Determine the [x, y] coordinate at the center of the cell enclosing the given text.  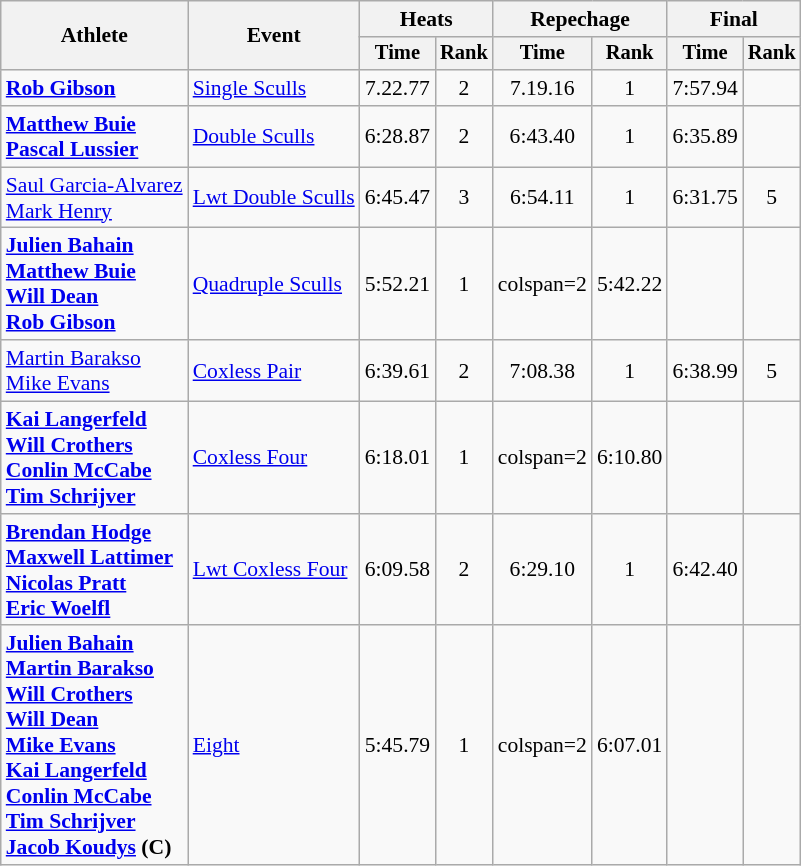
5:45.79 [398, 746]
Athlete [94, 36]
Julien BahainMartin BaraksoWill CrothersWill DeanMike EvansKai LangerfeldConlin McCabeTim SchrijverJacob Koudys (C) [94, 746]
Event [274, 36]
5:42.22 [630, 284]
6:09.58 [398, 570]
Julien BahainMatthew BuieWill DeanRob Gibson [94, 284]
6:39.61 [398, 370]
6:07.01 [630, 746]
Coxless Four [274, 458]
7:57.94 [704, 88]
Lwt Double Sculls [274, 198]
6:28.87 [398, 136]
6:35.89 [704, 136]
3 [464, 198]
7.22.77 [398, 88]
Rob Gibson [94, 88]
Lwt Coxless Four [274, 570]
6:54.11 [542, 198]
6:18.01 [398, 458]
Brendan HodgeMaxwell LattimerNicolas PrattEric Woelfl [94, 570]
Final [734, 19]
6:42.40 [704, 570]
Repechage [580, 19]
Double Sculls [274, 136]
7.19.16 [542, 88]
6:10.80 [630, 458]
Saul Garcia-AlvarezMark Henry [94, 198]
6:31.75 [704, 198]
Kai LangerfeldWill CrothersConlin McCabeTim Schrijver [94, 458]
Coxless Pair [274, 370]
6:43.40 [542, 136]
Quadruple Sculls [274, 284]
7:08.38 [542, 370]
Heats [426, 19]
6:38.99 [704, 370]
6:29.10 [542, 570]
6:45.47 [398, 198]
Martin BaraksoMike Evans [94, 370]
Matthew BuiePascal Lussier [94, 136]
5:52.21 [398, 284]
Single Sculls [274, 88]
Eight [274, 746]
